Find where the given text appears and provide that cell's center as (X, Y) coordinate. 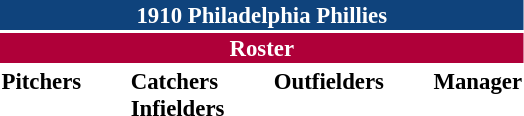
Roster (262, 48)
1910 Philadelphia Phillies (262, 15)
